Output the [x, y] coordinate of the center of the cell containing the given text.  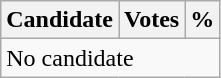
Votes [151, 20]
% [202, 20]
Candidate [60, 20]
No candidate [110, 58]
